Extract the [X, Y] coordinate from the center of the cell holding the provided text.  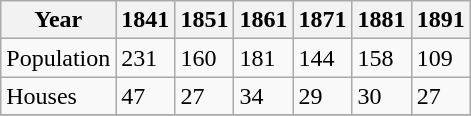
Houses [58, 96]
144 [322, 58]
47 [146, 96]
160 [204, 58]
1851 [204, 20]
1891 [440, 20]
34 [264, 96]
29 [322, 96]
1881 [382, 20]
Population [58, 58]
158 [382, 58]
Year [58, 20]
30 [382, 96]
1841 [146, 20]
1871 [322, 20]
1861 [264, 20]
109 [440, 58]
181 [264, 58]
231 [146, 58]
